Return (x, y) of the center of cell containing provided text 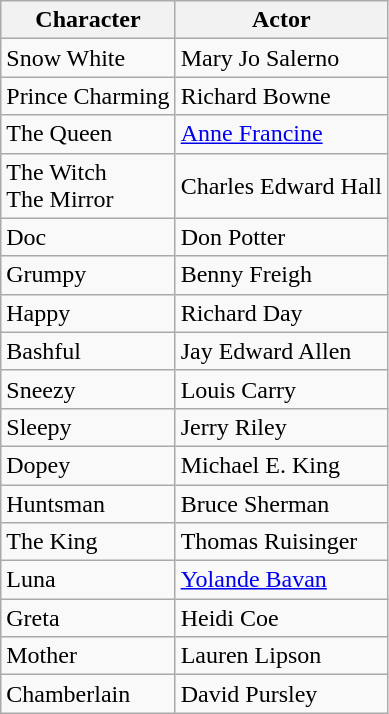
Charles Edward Hall (281, 186)
Jay Edward Allen (281, 351)
Mother (88, 656)
Bruce Sherman (281, 503)
Dopey (88, 465)
Richard Bowne (281, 96)
Character (88, 20)
Sleepy (88, 427)
Grumpy (88, 275)
Yolande Bavan (281, 580)
Huntsman (88, 503)
Richard Day (281, 313)
Heidi Coe (281, 618)
The Queen (88, 134)
David Pursley (281, 694)
Louis Carry (281, 389)
Don Potter (281, 237)
The WitchThe Mirror (88, 186)
Bashful (88, 351)
Actor (281, 20)
Benny Freigh (281, 275)
Luna (88, 580)
Doc (88, 237)
Prince Charming (88, 96)
Jerry Riley (281, 427)
Lauren Lipson (281, 656)
Greta (88, 618)
Michael E. King (281, 465)
Happy (88, 313)
Snow White (88, 58)
Mary Jo Salerno (281, 58)
The King (88, 542)
Anne Francine (281, 134)
Chamberlain (88, 694)
Sneezy (88, 389)
Thomas Ruisinger (281, 542)
